Find where the given text appears and provide that cell's center as [X, Y] coordinate. 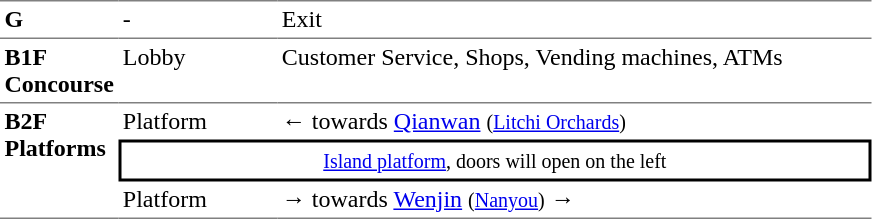
Platform [198, 122]
Island platform, doors will open on the left [494, 161]
Customer Service, Shops, Vending machines, ATMs [574, 71]
B1FConcourse [59, 71]
Exit [574, 19]
G [59, 19]
- [198, 19]
← towards Qianwan (Litchi Orchards) [574, 122]
Lobby [198, 71]
